Return the (x, y) coordinate for the center point of the cell that contains the specified text.  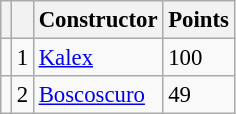
Points (198, 20)
Boscoscuro (98, 95)
Kalex (98, 58)
49 (198, 95)
Constructor (98, 20)
1 (22, 58)
2 (22, 95)
100 (198, 58)
